Output the [X, Y] coordinate of the center of the cell containing the given text.  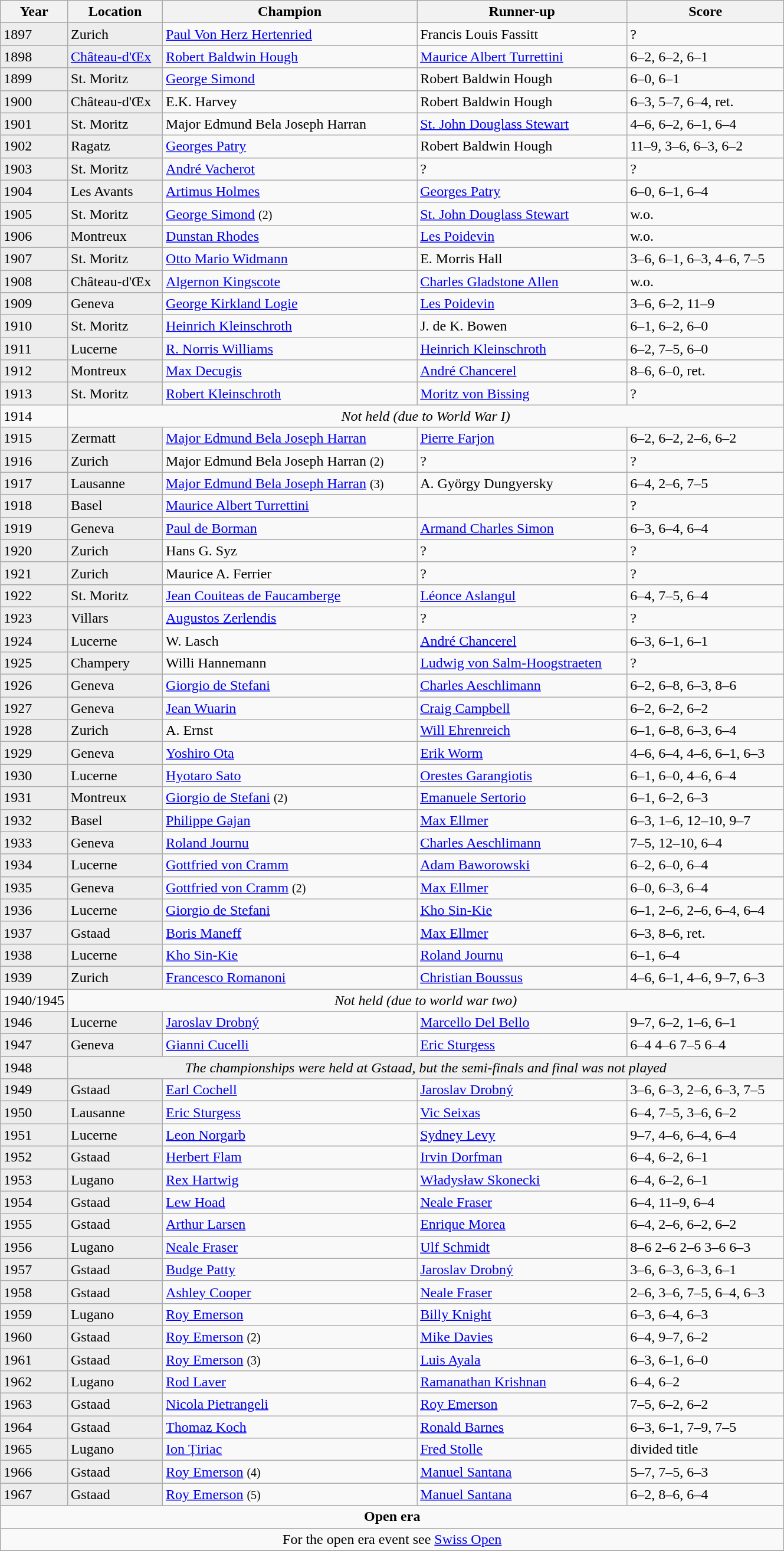
Orestes Garangiotis [522, 775]
9–7, 6–2, 1–6, 6–1 [706, 1023]
Paul Von Herz Hertenried [290, 34]
Major Edmund Bela Joseph Harran (3) [290, 483]
George Simond [290, 79]
Nicola Pietrangeli [290, 1405]
Rod Laver [290, 1382]
1901 [34, 124]
Lew Hoad [290, 1202]
6–4, 7–5, 3–6, 6–2 [706, 1112]
6–2, 7–5, 6–0 [706, 349]
The championships were held at Gstaad, but the semi-finals and final was not played [425, 1068]
1932 [34, 820]
E.K. Harvey [290, 102]
Major Edmund Bela Joseph Harran (2) [290, 461]
1952 [34, 1157]
Not held (due to World War I) [425, 416]
6–1, 2–6, 2–6, 6–4, 6–4 [706, 910]
Earl Cochell [290, 1090]
Fred Stolle [522, 1449]
6–1, 6–0, 4–6, 6–4 [706, 775]
Les Avants [114, 191]
6–0, 6–3, 6–4 [706, 888]
1913 [34, 394]
2–6, 3–6, 7–5, 6–4, 6–3 [706, 1292]
Robert Kleinschroth [290, 394]
Hans G. Syz [290, 551]
Billy Knight [522, 1314]
1964 [34, 1427]
6–3, 5–7, 6–4, ret. [706, 102]
1948 [34, 1068]
Gianni Cucelli [290, 1045]
1897 [34, 34]
3–6, 6–3, 6–3, 6–1 [706, 1269]
Jean Couiteas de Faucamberge [290, 595]
1960 [34, 1337]
Will Ehrenreich [522, 731]
Ashley Cooper [290, 1292]
6–4, 2–6, 7–5 [706, 483]
1957 [34, 1269]
1961 [34, 1359]
6–0, 6–1 [706, 79]
1926 [34, 686]
1925 [34, 663]
1930 [34, 775]
6–3, 6–4, 6–4 [706, 528]
1898 [34, 57]
1902 [34, 146]
1908 [34, 282]
1923 [34, 618]
1966 [34, 1472]
1949 [34, 1090]
1946 [34, 1023]
6–2, 6–8, 6–3, 8–6 [706, 686]
Willi Hannemann [290, 663]
divided title [706, 1449]
3–6, 6–3, 2–6, 6–3, 7–5 [706, 1090]
6–0, 6–1, 6–4 [706, 191]
Adam Baworowski [522, 865]
1938 [34, 955]
Roy Emerson (5) [290, 1494]
Marcello Del Bello [522, 1023]
1903 [34, 169]
1937 [34, 932]
1922 [34, 595]
1905 [34, 214]
Herbert Flam [290, 1157]
1917 [34, 483]
Otto Mario Widmann [290, 258]
George Kirkland Logie [290, 304]
Augustos Zerlendis [290, 618]
Irvin Dorfman [522, 1157]
Hyotaro Sato [290, 775]
Yoshiro Ota [290, 753]
Francesco Romanoni [290, 977]
6–2, 8–6, 6–4 [706, 1494]
6–3, 6–1, 6–1 [706, 640]
Christian Boussus [522, 977]
1919 [34, 528]
Score [706, 12]
Moritz von Bissing [522, 394]
3–6, 6–2, 11–9 [706, 304]
Jean Wuarin [290, 708]
6–2, 6–2, 6–1 [706, 57]
Boris Maneff [290, 932]
6–4 4–6 7–5 6–4 [706, 1045]
1958 [34, 1292]
8–6, 6–0, ret. [706, 371]
6–3, 6–1, 6–0 [706, 1359]
1906 [34, 236]
Budge Patty [290, 1269]
1918 [34, 506]
E. Morris Hall [522, 258]
Sydney Levy [522, 1135]
R. Norris Williams [290, 349]
6–2, 6–2, 6–2 [706, 708]
Ronald Barnes [522, 1427]
6–1, 6–4 [706, 955]
For the open era event see Swiss Open [392, 1539]
Léonce Aslangul [522, 595]
1924 [34, 640]
1914 [34, 416]
1899 [34, 79]
1956 [34, 1247]
Artimus Holmes [290, 191]
Champery [114, 663]
1951 [34, 1135]
Open era [392, 1517]
W. Lasch [290, 640]
A. György Dungyersky [522, 483]
11–9, 3–6, 6–3, 6–2 [706, 146]
Rex Hartwig [290, 1180]
8–6 2–6 2–6 3–6 6–3 [706, 1247]
Charles Gladstone Allen [522, 282]
1911 [34, 349]
1907 [34, 258]
6–1, 6–2, 6–3 [706, 798]
Philippe Gajan [290, 820]
Roy Emerson (2) [290, 1337]
Francis Louis Fassitt [522, 34]
Arthur Larsen [290, 1225]
1916 [34, 461]
9–7, 4–6, 6–4, 6–4 [706, 1135]
6–4, 2–6, 6–2, 6–2 [706, 1225]
Not held (due to world war two) [425, 1000]
Champion [290, 12]
Ragatz [114, 146]
1933 [34, 843]
Paul de Borman [290, 528]
Villars [114, 618]
4–6, 6–4, 4–6, 6–1, 6–3 [706, 753]
Ludwig von Salm-Hoogstraeten [522, 663]
André Vacherot [290, 169]
1940/1945 [34, 1000]
Roy Emerson (4) [290, 1472]
Location [114, 12]
6–3, 6–1, 7–9, 7–5 [706, 1427]
6–4, 9–7, 6–2 [706, 1337]
3–6, 6–1, 6–3, 4–6, 7–5 [706, 258]
4–6, 6–2, 6–1, 6–4 [706, 124]
6–2, 6–0, 6–4 [706, 865]
Gottfried von Cramm [290, 865]
Max Decugis [290, 371]
Enrique Morea [522, 1225]
1921 [34, 573]
Mike Davies [522, 1337]
Algernon Kingscote [290, 282]
1950 [34, 1112]
6–2, 6–2, 2–6, 6–2 [706, 439]
1963 [34, 1405]
1954 [34, 1202]
1939 [34, 977]
Emanuele Sertorio [522, 798]
1915 [34, 439]
Pierre Farjon [522, 439]
1959 [34, 1314]
1912 [34, 371]
1929 [34, 753]
Armand Charles Simon [522, 528]
1953 [34, 1180]
Władysław Skonecki [522, 1180]
1947 [34, 1045]
A. Ernst [290, 731]
1965 [34, 1449]
1967 [34, 1494]
Giorgio de Stefani (2) [290, 798]
6–4, 6–2 [706, 1382]
6–3, 6–4, 6–3 [706, 1314]
1936 [34, 910]
George Simond (2) [290, 214]
Maurice A. Ferrier [290, 573]
6–1, 6–8, 6–3, 6–4 [706, 731]
Luis Ayala [522, 1359]
Roy Emerson (3) [290, 1359]
Leon Norgarb [290, 1135]
Dunstan Rhodes [290, 236]
1931 [34, 798]
Ion Țiriac [290, 1449]
Craig Campbell [522, 708]
Ulf Schmidt [522, 1247]
6–4, 7–5, 6–4 [706, 595]
1928 [34, 731]
1909 [34, 304]
1900 [34, 102]
1962 [34, 1382]
J. de K. Bowen [522, 326]
4–6, 6–1, 4–6, 9–7, 6–3 [706, 977]
Gottfried von Cramm (2) [290, 888]
1934 [34, 865]
6–1, 6–2, 6–0 [706, 326]
6–3, 1–6, 12–10, 9–7 [706, 820]
Runner-up [522, 12]
Year [34, 12]
1935 [34, 888]
Zermatt [114, 439]
Erik Worm [522, 753]
1955 [34, 1225]
1927 [34, 708]
Ramanathan Krishnan [522, 1382]
1904 [34, 191]
Vic Seixas [522, 1112]
5–7, 7–5, 6–3 [706, 1472]
6–3, 8–6, ret. [706, 932]
1910 [34, 326]
7–5, 6–2, 6–2 [706, 1405]
6–4, 11–9, 6–4 [706, 1202]
Thomaz Koch [290, 1427]
7–5, 12–10, 6–4 [706, 843]
1920 [34, 551]
